Provide the [X, Y] coordinate of the cell's center where the given text is located.  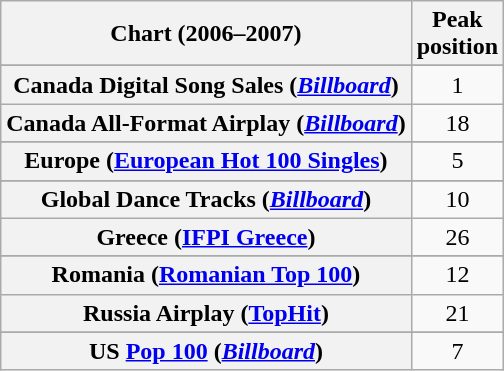
7 [457, 351]
Peakposition [457, 34]
Greece (IFPI Greece) [206, 237]
US Pop 100 (Billboard) [206, 351]
Global Dance Tracks (Billboard) [206, 199]
Canada All-Format Airplay (Billboard) [206, 123]
1 [457, 85]
26 [457, 237]
18 [457, 123]
Romania (Romanian Top 100) [206, 275]
Europe (European Hot 100 Singles) [206, 161]
Russia Airplay (TopHit) [206, 313]
10 [457, 199]
Chart (2006–2007) [206, 34]
Canada Digital Song Sales (Billboard) [206, 85]
12 [457, 275]
5 [457, 161]
21 [457, 313]
